Pinpoint the cell where the given text exists, returning its [x, y] midpoint coordinate. 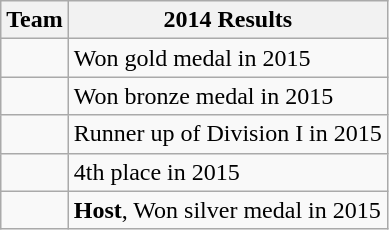
Runner up of Division I in 2015 [228, 134]
Won gold medal in 2015 [228, 58]
Team [35, 20]
2014 Results [228, 20]
4th place in 2015 [228, 172]
Host, Won silver medal in 2015 [228, 210]
Won bronze medal in 2015 [228, 96]
